Provide the (x, y) coordinate of the cell's center where the given text is located.  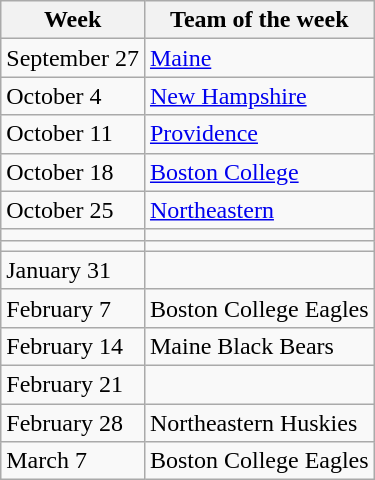
October 18 (73, 172)
Maine (259, 58)
Week (73, 20)
New Hampshire (259, 96)
Northeastern Huskies (259, 423)
Maine Black Bears (259, 346)
Boston College (259, 172)
February 14 (73, 346)
October 25 (73, 210)
February 21 (73, 384)
Northeastern (259, 210)
October 11 (73, 134)
February 28 (73, 423)
October 4 (73, 96)
March 7 (73, 461)
September 27 (73, 58)
Team of the week (259, 20)
February 7 (73, 308)
January 31 (73, 270)
Providence (259, 134)
